Return the (x, y) coordinate for the center point of the cell that contains the specified text.  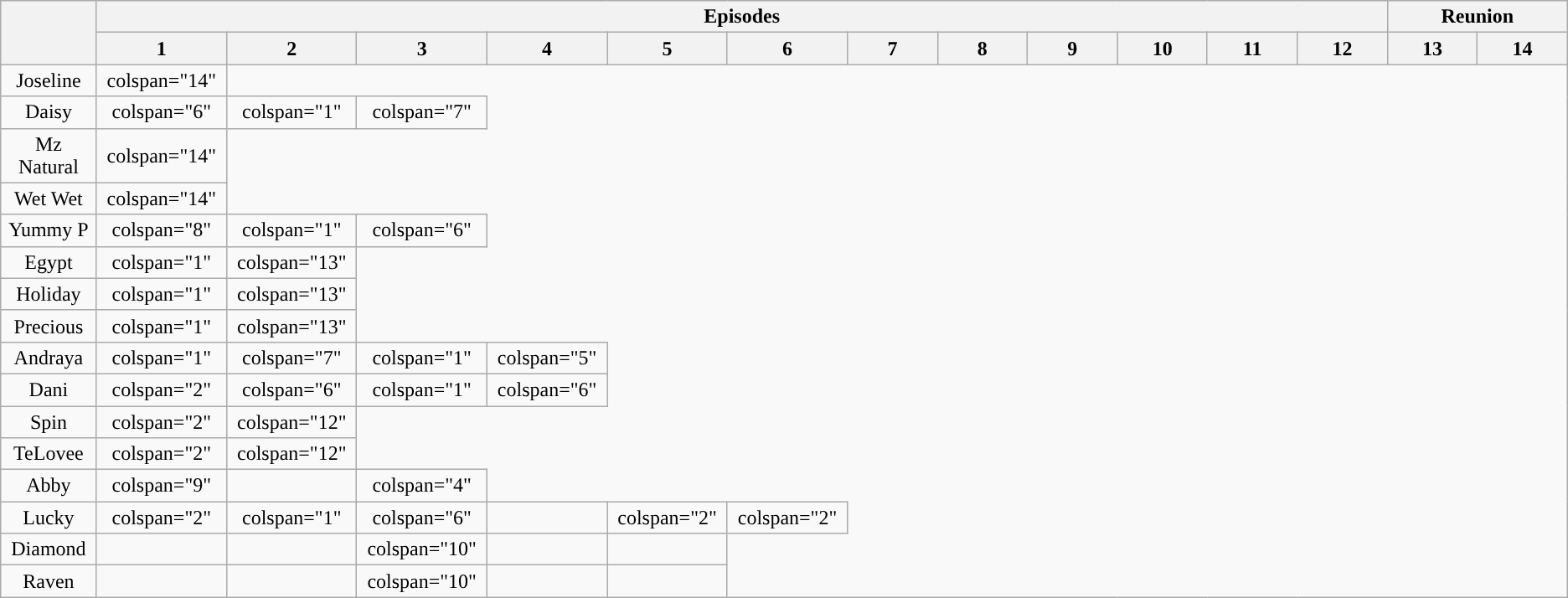
Reunion (1478, 17)
Mz Natural (49, 156)
6 (787, 49)
Egypt (49, 262)
Dani (49, 389)
Spin (49, 421)
Holiday (49, 294)
8 (982, 49)
11 (1251, 49)
Daisy (49, 112)
colspan="4" (422, 486)
colspan="8" (161, 230)
12 (1342, 49)
TeLovee (49, 454)
Andraya (49, 358)
Wet Wet (49, 198)
Episodes (742, 17)
Joseline (49, 80)
Lucky (49, 518)
Diamond (49, 549)
colspan="5" (546, 358)
Raven (49, 581)
Precious (49, 326)
5 (667, 49)
Yummy P (49, 230)
9 (1072, 49)
10 (1163, 49)
7 (893, 49)
3 (422, 49)
2 (291, 49)
4 (546, 49)
colspan="9" (161, 486)
14 (1523, 49)
Abby (49, 486)
13 (1432, 49)
1 (161, 49)
